Scan for the cell matching the given text and deliver its [x, y] coordinate at center. 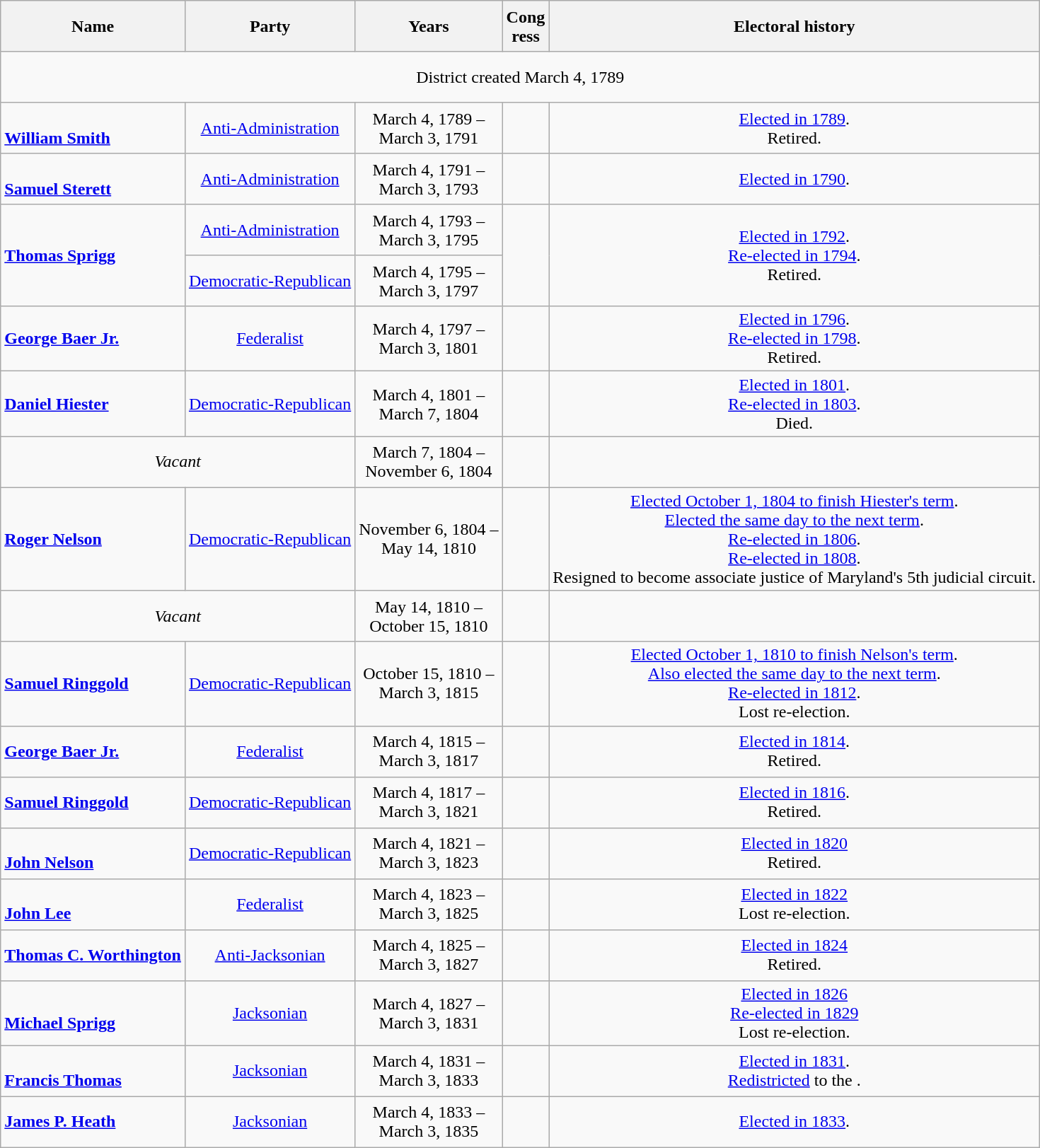
May 14, 1810 –October 15, 1810 [429, 616]
Anti-Jacksonian [270, 955]
Name [93, 26]
Elected in 1822Lost re-election. [795, 904]
March 4, 1821 –March 3, 1823 [429, 853]
Congress [526, 26]
Francis Thomas [93, 1071]
October 15, 1810 –March 3, 1815 [429, 683]
March 4, 1817 –March 3, 1821 [429, 802]
March 4, 1797 –March 3, 1801 [429, 339]
Roger Nelson [93, 539]
Elected in 1833. [795, 1122]
James P. Heath [93, 1122]
March 4, 1827 –March 3, 1831 [429, 1013]
Electoral history [795, 26]
Elected in 1792.Re-elected in 1794.Retired. [795, 255]
March 4, 1825 –March 3, 1827 [429, 955]
November 6, 1804 –May 14, 1810 [429, 539]
Thomas Sprigg [93, 255]
Years [429, 26]
March 7, 1804 –November 6, 1804 [429, 462]
Elected October 1, 1810 to finish Nelson's term.Also elected the same day to the next term.Re-elected in 1812.Lost re-election. [795, 683]
Elected in 1801.Re-elected in 1803.Died. [795, 404]
March 4, 1833 –March 3, 1835 [429, 1122]
Daniel Hiester [93, 404]
March 4, 1815 –March 3, 1817 [429, 751]
March 4, 1831 –March 3, 1833 [429, 1071]
Elected in 1790. [795, 179]
District created March 4, 1789 [521, 77]
March 4, 1795 –March 3, 1797 [429, 281]
Elected in 1826Re-elected in 1829Lost re-election. [795, 1013]
Thomas C. Worthington [93, 955]
March 4, 1791 –March 3, 1793 [429, 179]
Michael Sprigg [93, 1013]
Samuel Sterett [93, 179]
Elected in 1789.Retired. [795, 128]
Elected in 1814.Retired. [795, 751]
March 4, 1801 –March 7, 1804 [429, 404]
March 4, 1823 –March 3, 1825 [429, 904]
Elected in 1816.Retired. [795, 802]
John Nelson [93, 853]
John Lee [93, 904]
Elected in 1820Retired. [795, 853]
Elected in 1831.Redistricted to the . [795, 1071]
Elected in 1824Retired. [795, 955]
March 4, 1793 –March 3, 1795 [429, 230]
Party [270, 26]
March 4, 1789 –March 3, 1791 [429, 128]
William Smith [93, 128]
Elected in 1796.Re-elected in 1798.Retired. [795, 339]
